Scan for the cell matching the given text and deliver its (x, y) coordinate at center. 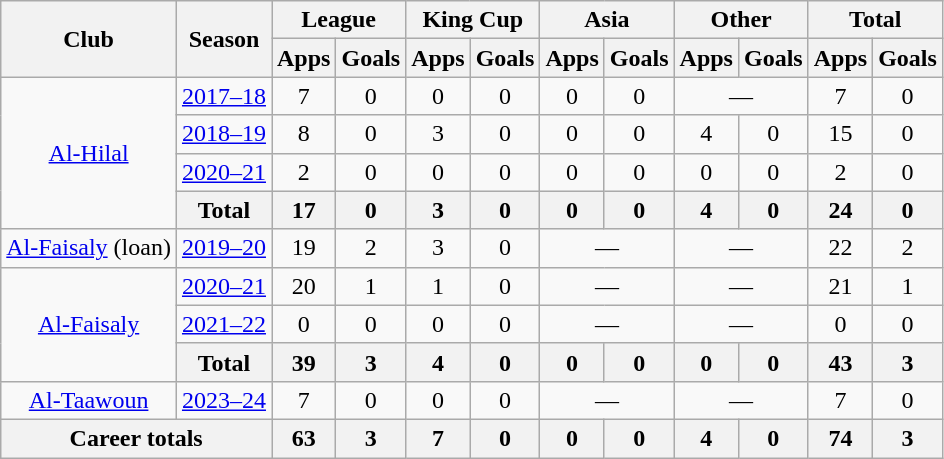
39 (304, 362)
74 (840, 438)
22 (840, 248)
Al-Taawoun (89, 400)
24 (840, 210)
League (339, 20)
2019–20 (224, 248)
63 (304, 438)
Al-Hilal (89, 153)
2023–24 (224, 400)
2021–22 (224, 324)
Other (741, 20)
43 (840, 362)
17 (304, 210)
19 (304, 248)
2018–19 (224, 134)
15 (840, 134)
King Cup (473, 20)
Al-Faisaly (89, 324)
Career totals (136, 438)
Club (89, 39)
Al-Faisaly (loan) (89, 248)
2017–18 (224, 96)
Season (224, 39)
8 (304, 134)
20 (304, 286)
21 (840, 286)
Asia (607, 20)
